Provide the [x, y] coordinate of the cell's center where the given text is located.  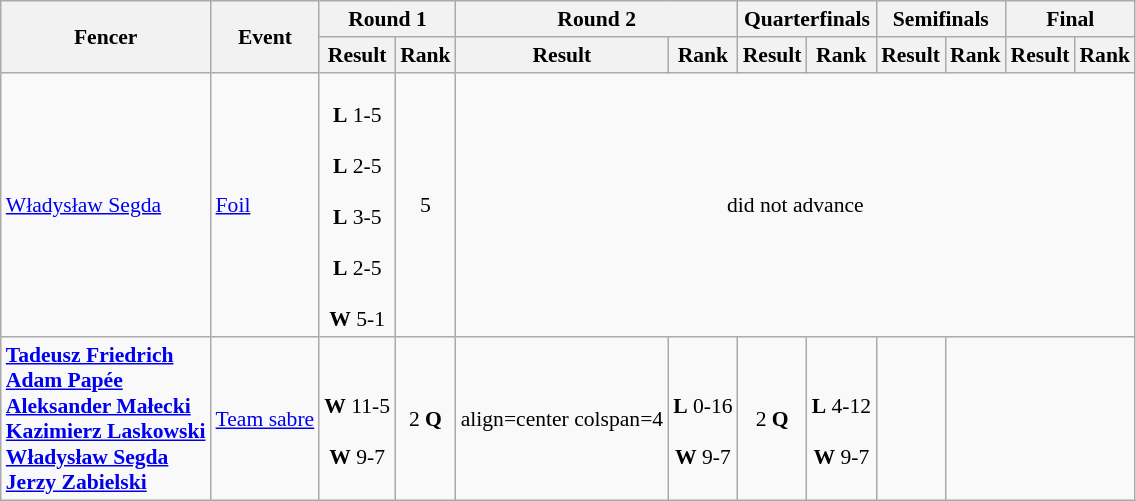
L 4-12 W 9-7 [842, 420]
Władysław Segda [106, 204]
Quarterfinals [807, 19]
W 11-5 W 9-7 [357, 420]
align=center colspan=4 [562, 420]
did not advance [796, 204]
L 0-16 W 9-7 [703, 420]
Round 1 [387, 19]
Round 2 [597, 19]
Tadeusz Friedrich Adam Papée Aleksander Małecki Kazimierz Laskowski Władysław Segda Jerzy Zabielski [106, 420]
5 [426, 204]
L 1-5L 2-5L 3-5L 2-5W 5-1 [357, 204]
Semifinals [940, 19]
Team sabre [266, 420]
Foil [266, 204]
Fencer [106, 36]
Event [266, 36]
Final [1070, 19]
